From the cell containing the given text, extract its center point as [X, Y] coordinate. 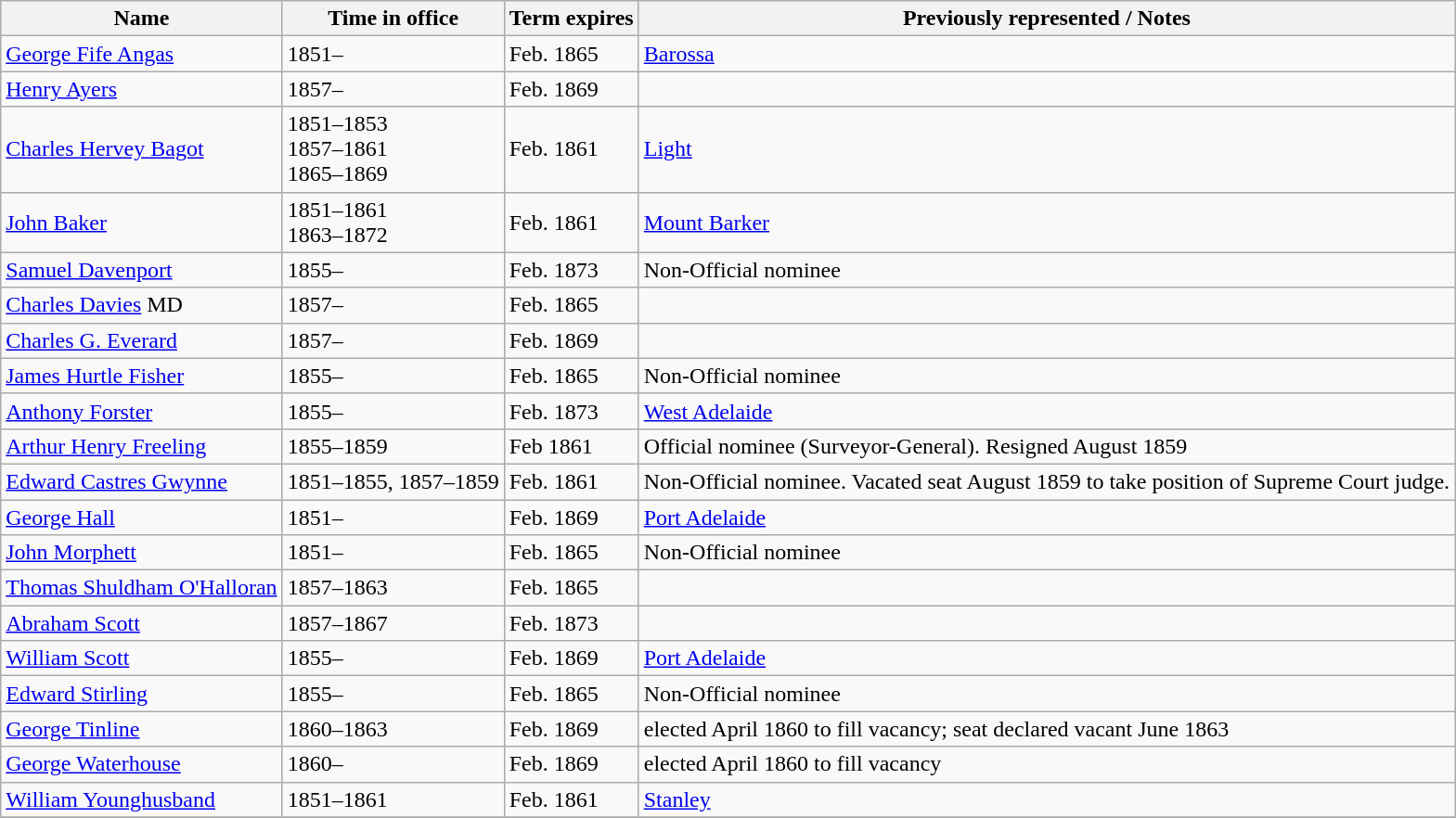
Charles Hervey Bagot [141, 149]
George Fife Angas [141, 54]
Edward Stirling [141, 694]
Time in office [393, 19]
elected April 1860 to fill vacancy [1047, 764]
Anthony Forster [141, 411]
1851–18611863–1872 [393, 223]
1857–1867 [393, 623]
Feb 1861 [572, 446]
1855–1859 [393, 446]
John Morphett [141, 553]
Abraham Scott [141, 623]
Non-Official nominee. Vacated seat August 1859 to take position of Supreme Court judge. [1047, 481]
William Scott [141, 658]
Charles G. Everard [141, 340]
1851–1861 [393, 799]
1860–1863 [393, 729]
Samuel Davenport [141, 270]
1851–1855, 1857–1859 [393, 481]
John Baker [141, 223]
Henry Ayers [141, 89]
Barossa [1047, 54]
George Tinline [141, 729]
1860– [393, 764]
Official nominee (Surveyor-General). Resigned August 1859 [1047, 446]
George Waterhouse [141, 764]
1851–18531857–18611865–1869 [393, 149]
Charles Davies MD [141, 305]
Edward Castres Gwynne [141, 481]
Mount Barker [1047, 223]
Thomas Shuldham O'Halloran [141, 588]
Light [1047, 149]
William Younghusband [141, 799]
Term expires [572, 19]
Previously represented / Notes [1047, 19]
1857–1863 [393, 588]
George Hall [141, 517]
elected April 1860 to fill vacancy; seat declared vacant June 1863 [1047, 729]
Arthur Henry Freeling [141, 446]
Name [141, 19]
Stanley [1047, 799]
James Hurtle Fisher [141, 376]
West Adelaide [1047, 411]
